Determine the (X, Y) coordinate at the center of the cell enclosing the given text.  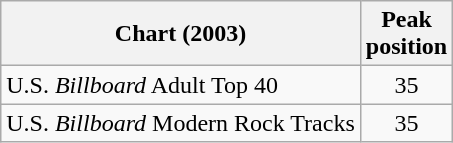
Chart (2003) (181, 34)
U.S. Billboard Adult Top 40 (181, 85)
Peakposition (406, 34)
U.S. Billboard Modern Rock Tracks (181, 123)
